Locate the cell with the specified text and output its [x, y] center coordinate. 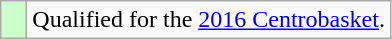
Qualified for the 2016 Centrobasket. [209, 20]
